Extract the [X, Y] coordinate from the center of the cell holding the provided text.  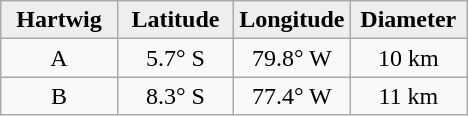
Hartwig [59, 20]
Diameter [408, 20]
Longitude [292, 20]
77.4° W [292, 96]
8.3° S [175, 96]
11 km [408, 96]
Latitude [175, 20]
10 km [408, 58]
A [59, 58]
79.8° W [292, 58]
5.7° S [175, 58]
B [59, 96]
